Identify which cell holds the provided text, then report its [X, Y] central coordinate. 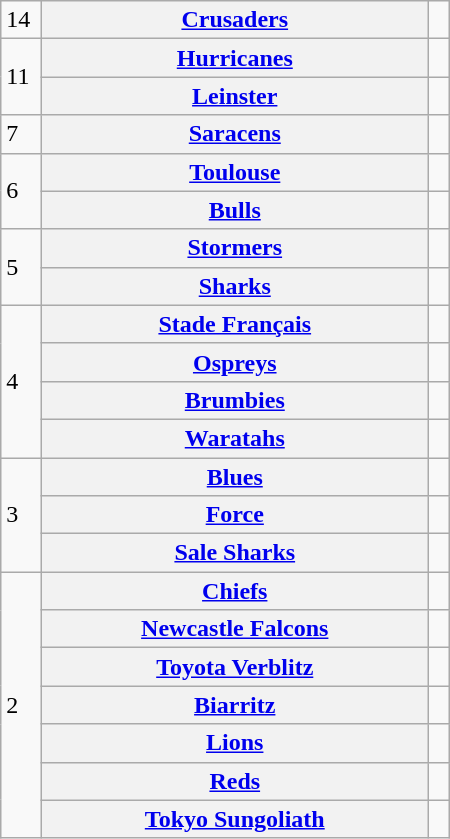
Hurricanes [235, 58]
Waratahs [235, 438]
Toulouse [235, 172]
4 [22, 381]
Crusaders [235, 20]
11 [22, 77]
Toyota Verblitz [235, 667]
2 [22, 705]
Sharks [235, 286]
Brumbies [235, 400]
Sale Sharks [235, 553]
14 [22, 20]
Force [235, 515]
3 [22, 515]
Stormers [235, 248]
Newcastle Falcons [235, 629]
5 [22, 267]
Stade Français [235, 324]
7 [22, 134]
Bulls [235, 210]
Lions [235, 743]
Reds [235, 781]
Blues [235, 477]
6 [22, 191]
Chiefs [235, 591]
Biarritz [235, 705]
Saracens [235, 134]
Tokyo Sungoliath [235, 819]
Leinster [235, 96]
Ospreys [235, 362]
